For the text-containing cell, return its midpoint in [X, Y] coordinate format. 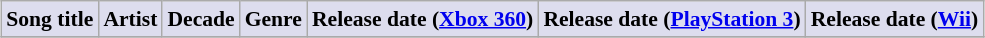
Genre [274, 19]
Release date (Wii) [895, 19]
Artist [130, 19]
Song title [50, 19]
Release date (PlayStation 3) [672, 19]
Decade [200, 19]
Release date (Xbox 360) [422, 19]
